Pinpoint the cell where the given text exists, returning its [X, Y] midpoint coordinate. 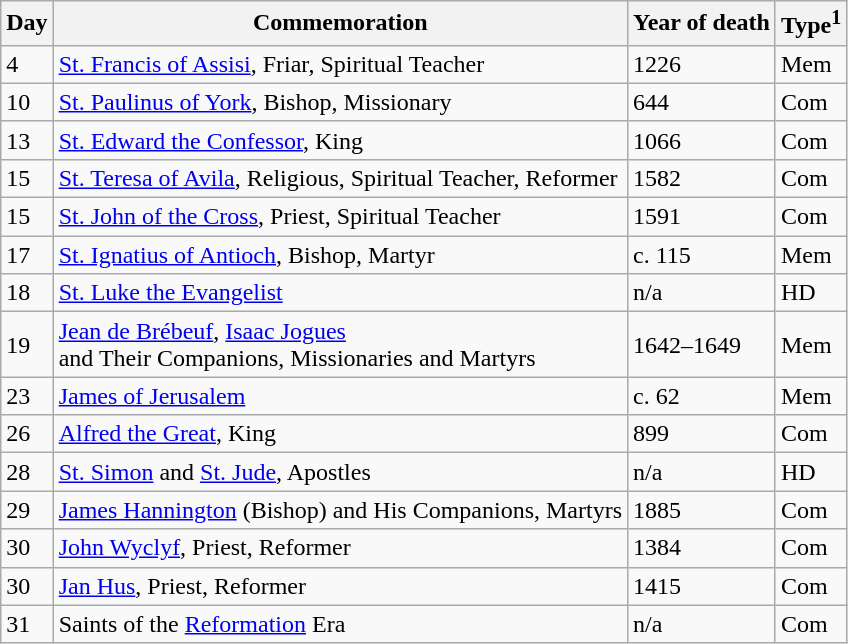
1591 [702, 217]
James Hannington (Bishop) and His Companions, Martyrs [340, 510]
1582 [702, 178]
28 [27, 472]
St. Ignatius of Antioch, Bishop, Martyr [340, 255]
Alfred the Great, King [340, 434]
Jean de Brébeuf, Isaac Joguesand Their Companions, Missionaries and Martyrs [340, 344]
1226 [702, 64]
St. Teresa of Avila, Religious, Spiritual Teacher, Reformer [340, 178]
18 [27, 293]
19 [27, 344]
26 [27, 434]
Type1 [810, 24]
899 [702, 434]
St. Luke the Evangelist [340, 293]
1885 [702, 510]
St. Paulinus of York, Bishop, Missionary [340, 102]
St. Edward the Confessor, King [340, 140]
Year of death [702, 24]
23 [27, 396]
13 [27, 140]
St. Francis of Assisi, Friar, Spiritual Teacher [340, 64]
1066 [702, 140]
1642–1649 [702, 344]
Jan Hus, Priest, Reformer [340, 586]
644 [702, 102]
c. 115 [702, 255]
Saints of the Reformation Era [340, 624]
31 [27, 624]
St. John of the Cross, Priest, Spiritual Teacher [340, 217]
17 [27, 255]
29 [27, 510]
1384 [702, 548]
10 [27, 102]
Day [27, 24]
4 [27, 64]
James of Jerusalem [340, 396]
1415 [702, 586]
St. Simon and St. Jude, Apostles [340, 472]
Commemoration [340, 24]
c. 62 [702, 396]
John Wyclyf, Priest, Reformer [340, 548]
